Return the [X, Y] coordinate for the center point of the cell that contains the specified text.  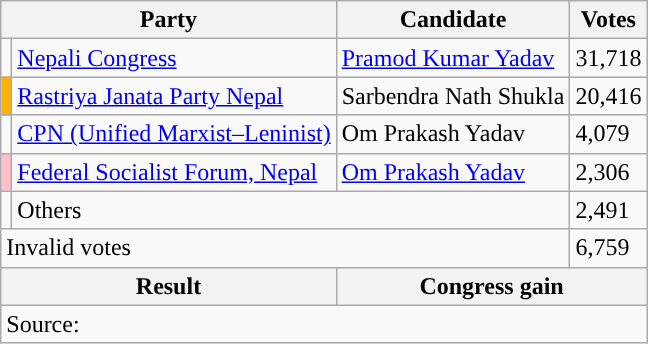
6,759 [608, 248]
4,079 [608, 134]
Sarbendra Nath Shukla [453, 96]
Votes [608, 20]
Result [168, 286]
20,416 [608, 96]
Party [168, 20]
Nepali Congress [174, 58]
Candidate [453, 20]
Others [291, 210]
Congress gain [492, 286]
Federal Socialist Forum, Nepal [174, 172]
Pramod Kumar Yadav [453, 58]
CPN (Unified Marxist–Leninist) [174, 134]
Invalid votes [286, 248]
Source: [324, 324]
Rastriya Janata Party Nepal [174, 96]
2,491 [608, 210]
31,718 [608, 58]
2,306 [608, 172]
